Identify which cell holds the provided text, then report its [x, y] central coordinate. 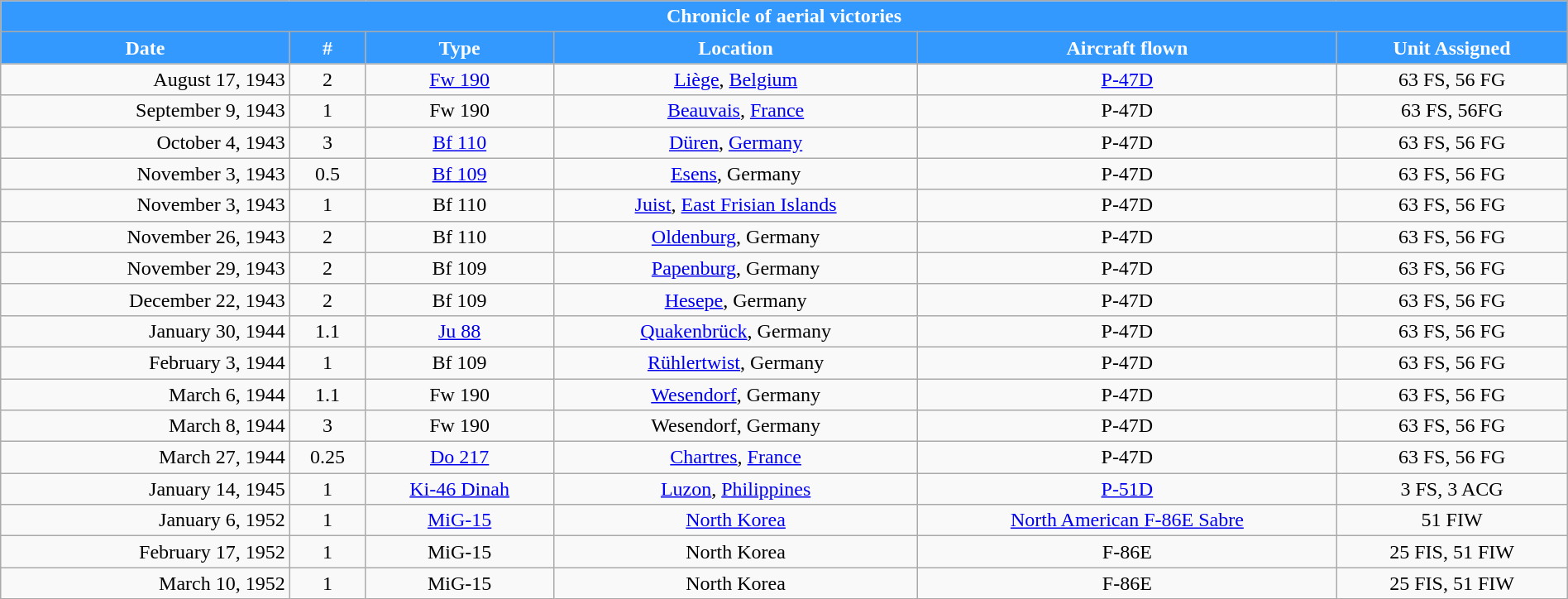
Quakenbrück, Germany [736, 331]
Ki-46 Dinah [460, 489]
Papenburg, Germany [736, 268]
Düren, Germany [736, 142]
January 30, 1944 [146, 331]
January 6, 1952 [146, 520]
Unit Assigned [1452, 48]
Location [736, 48]
North American F-86E Sabre [1127, 520]
January 14, 1945 [146, 489]
Date [146, 48]
February 17, 1952 [146, 552]
63 FS, 56FG [1452, 111]
P-51D [1127, 489]
November 26, 1943 [146, 237]
Beauvais, France [736, 111]
Chronicle of aerial victories [784, 17]
Rühlertwist, Germany [736, 362]
Do 217 [460, 458]
0.5 [327, 174]
December 22, 1943 [146, 299]
March 8, 1944 [146, 426]
Juist, East Frisian Islands [736, 205]
Oldenburg, Germany [736, 237]
0.25 [327, 458]
Liège, Belgium [736, 79]
Hesepe, Germany [736, 299]
Ju 88 [460, 331]
Luzon, Philippines [736, 489]
November 29, 1943 [146, 268]
February 3, 1944 [146, 362]
# [327, 48]
March 10, 1952 [146, 583]
Chartres, France [736, 458]
51 FIW [1452, 520]
October 4, 1943 [146, 142]
Aircraft flown [1127, 48]
Type [460, 48]
Esens, Germany [736, 174]
March 6, 1944 [146, 395]
September 9, 1943 [146, 111]
3 FS, 3 ACG [1452, 489]
March 27, 1944 [146, 458]
August 17, 1943 [146, 79]
